Pinpoint the cell where the given text exists, returning its (x, y) midpoint coordinate. 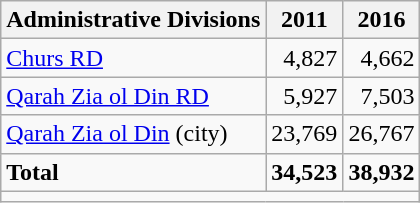
23,769 (304, 134)
5,927 (304, 96)
Administrative Divisions (134, 20)
Qarah Zia ol Din (city) (134, 134)
Total (134, 172)
2011 (304, 20)
38,932 (382, 172)
2016 (382, 20)
7,503 (382, 96)
Churs RD (134, 58)
Qarah Zia ol Din RD (134, 96)
4,827 (304, 58)
26,767 (382, 134)
34,523 (304, 172)
4,662 (382, 58)
